Return [x, y] of the center of cell containing provided text 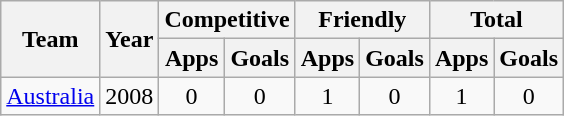
2008 [130, 96]
Competitive [227, 20]
Australia [50, 96]
Friendly [362, 20]
Year [130, 39]
Total [496, 20]
Team [50, 39]
